Search for the cell housing the specified text and yield its (x, y) center coordinate. 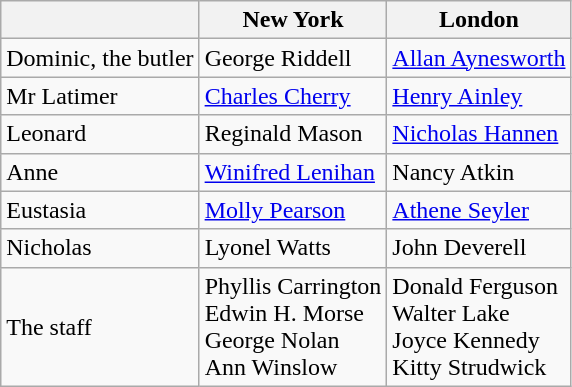
Anne (100, 172)
Eustasia (100, 210)
Henry Ainley (479, 96)
Nicholas (100, 248)
New York (293, 20)
Reginald Mason (293, 134)
Lyonel Watts (293, 248)
The staff (100, 326)
Winifred Lenihan (293, 172)
George Riddell (293, 58)
Charles Cherry (293, 96)
Phyllis CarringtonEdwin H. MorseGeorge NolanAnn Winslow (293, 326)
Nicholas Hannen (479, 134)
London (479, 20)
Dominic, the butler (100, 58)
Allan Aynesworth (479, 58)
Donald FergusonWalter LakeJoyce KennedyKitty Strudwick (479, 326)
John Deverell (479, 248)
Nancy Atkin (479, 172)
Mr Latimer (100, 96)
Athene Seyler (479, 210)
Molly Pearson (293, 210)
Leonard (100, 134)
